Determine the (X, Y) coordinate at the center of the cell enclosing the given text.  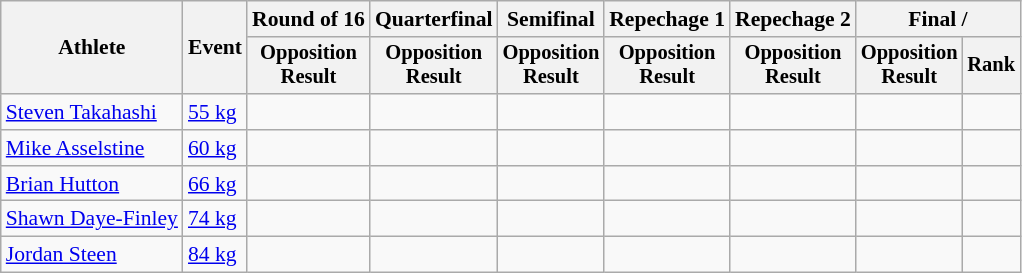
Event (215, 48)
74 kg (215, 219)
Brian Hutton (92, 184)
60 kg (215, 148)
Jordan Steen (92, 255)
84 kg (215, 255)
Final / (938, 19)
Quarterfinal (434, 19)
Repechage 2 (793, 19)
55 kg (215, 112)
Repechage 1 (667, 19)
Shawn Daye-Finley (92, 219)
Athlete (92, 48)
66 kg (215, 184)
Steven Takahashi (92, 112)
Round of 16 (308, 19)
Semifinal (552, 19)
Mike Asselstine (92, 148)
Rank (991, 66)
